Capture the cell that displays the provided text and extract its (x, y) central coordinate. 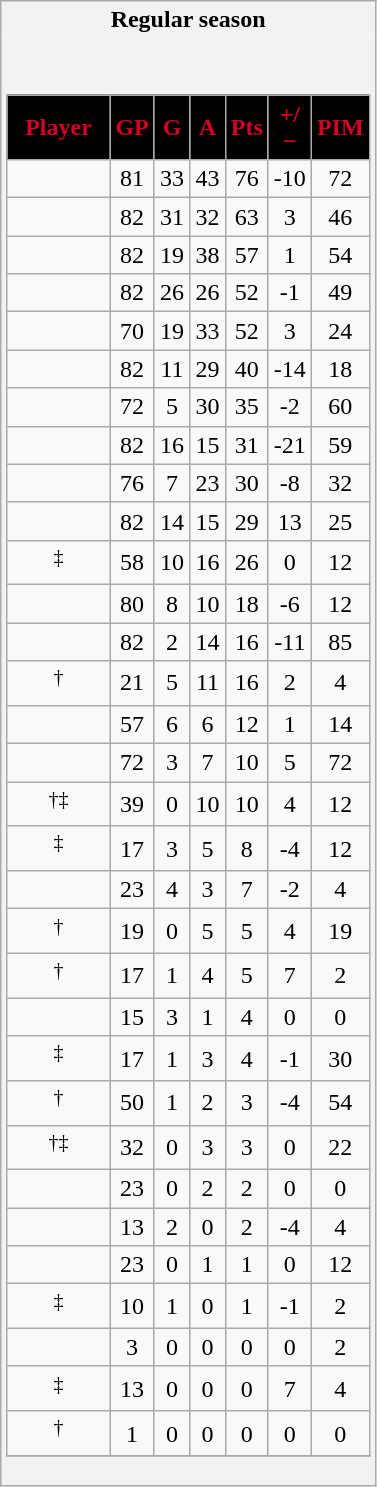
+/− (290, 128)
85 (340, 642)
24 (340, 331)
A (208, 128)
-6 (290, 604)
21 (132, 684)
63 (246, 217)
43 (208, 179)
-8 (290, 483)
70 (132, 331)
38 (208, 255)
49 (340, 293)
22 (340, 1148)
-11 (290, 642)
PIM (340, 128)
GP (132, 128)
39 (132, 804)
50 (132, 1104)
60 (340, 407)
Player (58, 128)
G (172, 128)
59 (340, 445)
35 (246, 407)
46 (340, 217)
58 (132, 562)
-21 (290, 445)
-10 (290, 179)
80 (132, 604)
81 (132, 179)
40 (246, 369)
Pts (246, 128)
Regular season (188, 20)
-14 (290, 369)
25 (340, 521)
